Provide the [X, Y] coordinate of the cell's center where the given text is located.  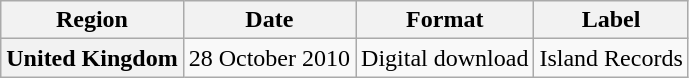
Label [611, 20]
United Kingdom [92, 58]
28 October 2010 [269, 58]
Digital download [445, 58]
Date [269, 20]
Region [92, 20]
Format [445, 20]
Island Records [611, 58]
